Locate the cell with the specified text and output its (X, Y) center coordinate. 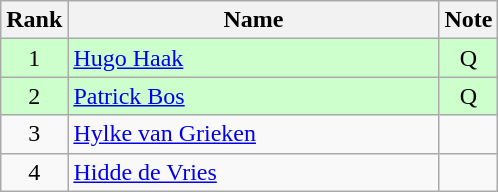
3 (34, 134)
2 (34, 96)
Note (468, 20)
Hylke van Grieken (254, 134)
Patrick Bos (254, 96)
Hugo Haak (254, 58)
Hidde de Vries (254, 172)
4 (34, 172)
Name (254, 20)
1 (34, 58)
Rank (34, 20)
